Return [x, y] of the center of cell containing provided text 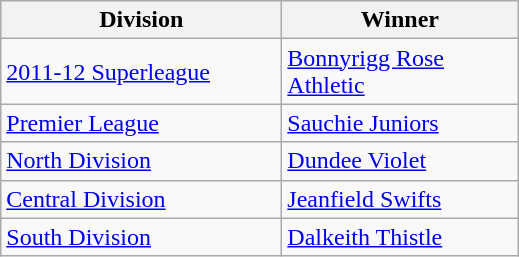
Jeanfield Swifts [400, 199]
2011-12 Superleague [142, 72]
North Division [142, 161]
Winner [400, 20]
Sauchie Juniors [400, 123]
Dalkeith Thistle [400, 237]
Central Division [142, 199]
Division [142, 20]
Bonnyrigg Rose Athletic [400, 72]
Premier League [142, 123]
South Division [142, 237]
Dundee Violet [400, 161]
